Provide the [x, y] coordinate of the cell's center where the given text is located.  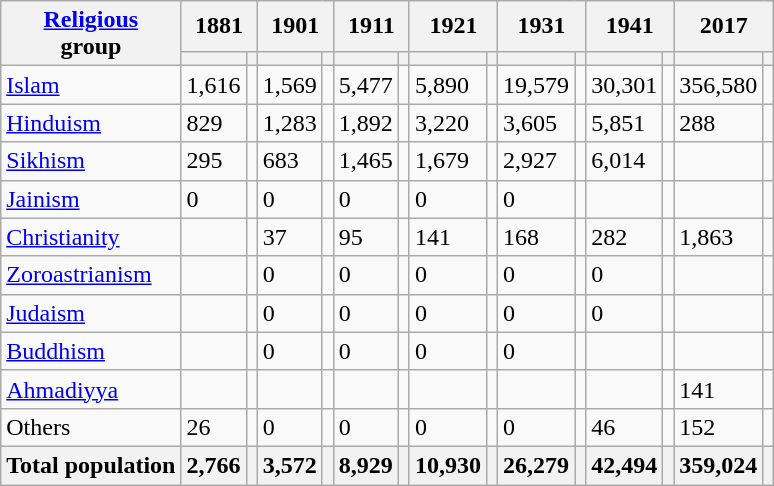
Others [91, 427]
1941 [630, 26]
Religiousgroup [91, 34]
683 [290, 161]
26,279 [536, 465]
1881 [219, 26]
Buddhism [91, 351]
359,024 [718, 465]
1911 [371, 26]
1,569 [290, 85]
3,572 [290, 465]
19,579 [536, 85]
Ahmadiyya [91, 389]
8,929 [366, 465]
42,494 [624, 465]
1921 [453, 26]
Jainism [91, 199]
152 [718, 427]
1,283 [290, 123]
1,616 [214, 85]
829 [214, 123]
5,890 [448, 85]
168 [536, 237]
1,465 [366, 161]
295 [214, 161]
30,301 [624, 85]
Islam [91, 85]
1901 [295, 26]
10,930 [448, 465]
282 [624, 237]
Sikhism [91, 161]
Judaism [91, 313]
Total population [91, 465]
Hinduism [91, 123]
1,679 [448, 161]
95 [366, 237]
5,851 [624, 123]
46 [624, 427]
1,892 [366, 123]
1,863 [718, 237]
288 [718, 123]
2,766 [214, 465]
2,927 [536, 161]
3,220 [448, 123]
6,014 [624, 161]
37 [290, 237]
26 [214, 427]
2017 [724, 26]
Christianity [91, 237]
5,477 [366, 85]
3,605 [536, 123]
356,580 [718, 85]
Zoroastrianism [91, 275]
1931 [542, 26]
